For the text-containing cell, return its midpoint in [x, y] coordinate format. 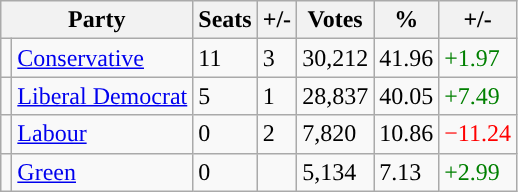
40.05 [406, 96]
5,134 [336, 172]
30,212 [336, 58]
41.96 [406, 58]
7.13 [406, 172]
5 [225, 96]
+1.97 [478, 58]
+2.99 [478, 172]
10.86 [406, 134]
Votes [336, 20]
Conservative [102, 58]
2 [276, 134]
3 [276, 58]
11 [225, 58]
Liberal Democrat [102, 96]
Seats [225, 20]
+7.49 [478, 96]
28,837 [336, 96]
7,820 [336, 134]
Party [97, 20]
1 [276, 96]
Green [102, 172]
−11.24 [478, 134]
Labour [102, 134]
% [406, 20]
